Return the (X, Y) coordinate for the center point of the cell that contains the specified text.  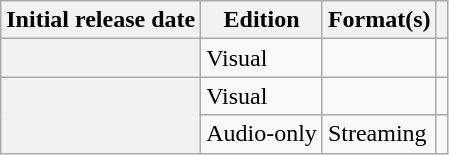
Format(s) (379, 20)
Edition (262, 20)
Initial release date (101, 20)
Streaming (379, 134)
Audio-only (262, 134)
